Return (X, Y) of the center of cell containing provided text 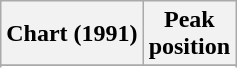
Peakposition (189, 34)
Chart (1991) (72, 34)
